Identify which cell holds the provided text, then report its [X, Y] central coordinate. 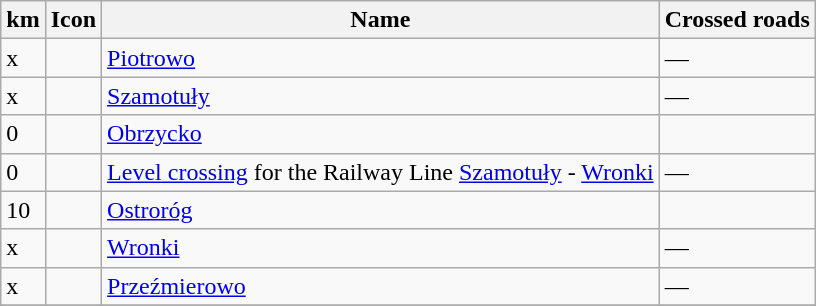
Wronki [381, 248]
10 [23, 210]
Level crossing for the Railway Line Szamotuły - Wronki [381, 172]
Piotrowo [381, 58]
Szamotuły [381, 96]
Ostroróg [381, 210]
Crossed roads [737, 20]
Obrzycko [381, 134]
Name [381, 20]
km [23, 20]
Przeźmierowo [381, 286]
Icon [73, 20]
